Identify which cell holds the provided text, then report its [X, Y] central coordinate. 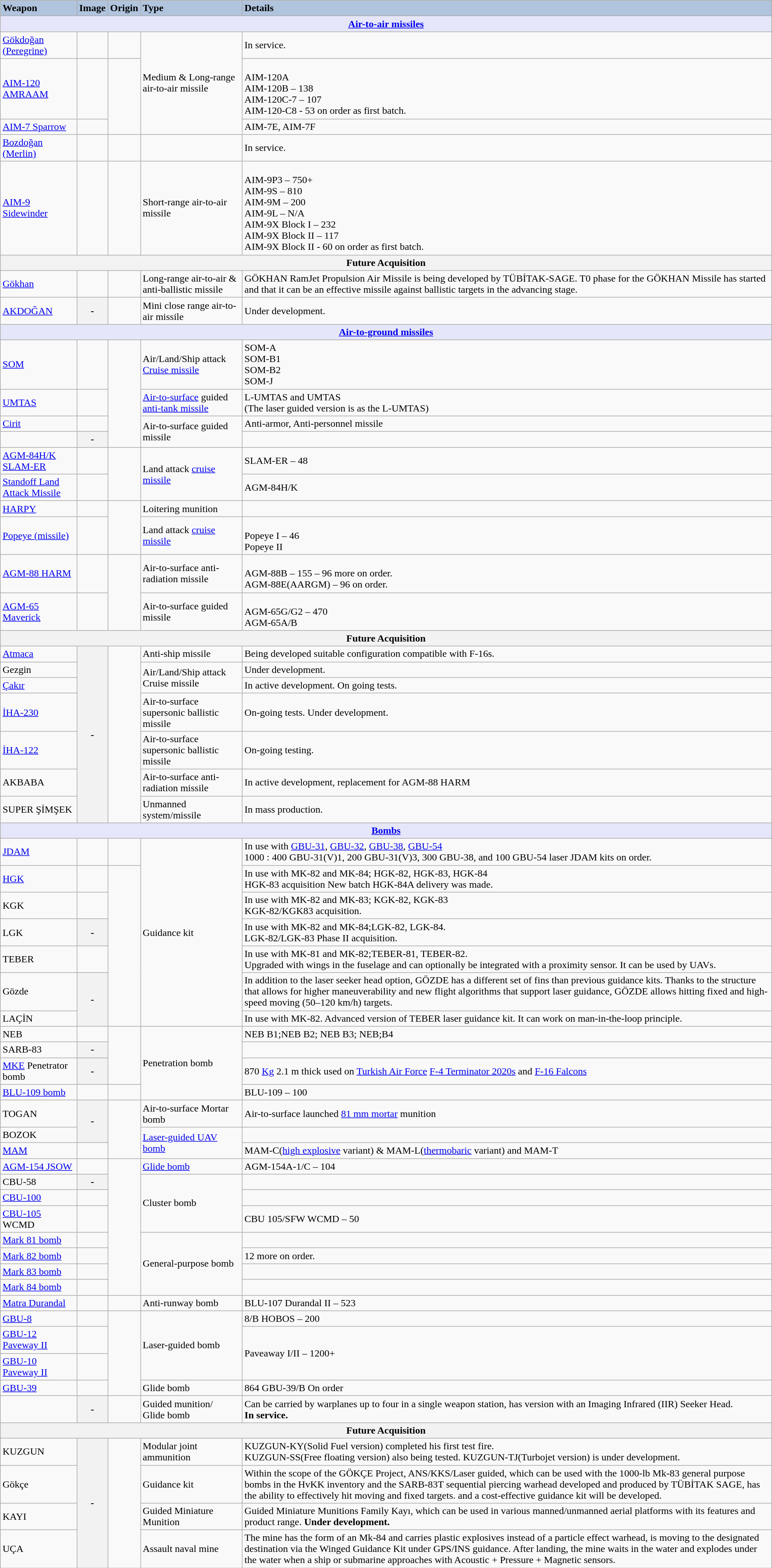
LGK [39, 933]
Can be carried by warplanes up to four in a single weapon station, has version with an Imaging Infrared (IIR) Seeker Head.In service. [507, 1409]
Gezgin [39, 670]
AIM-9 Sidewinder [39, 208]
KUZGUN [39, 1451]
Details [507, 8]
MAM-C(high explosive variant) & MAM-L(thermobaric variant) and MAM-T [507, 1150]
BOZOK [39, 1135]
Popeye (missile) [39, 536]
CBU-100 [39, 1198]
Cirit [39, 424]
İHA-230 [39, 712]
AGM-65G/G2 – 470AGM-65A/B [507, 611]
HARPY [39, 509]
Assault naval mine [191, 1549]
Air-to-surface guided anti-tank missile [191, 402]
JDAM [39, 852]
HGK [39, 879]
Atmaca [39, 654]
MAM [39, 1150]
Loitering munition [191, 509]
TOGAN [39, 1113]
Air-to-surface launched 81 mm mortar munition [507, 1113]
Origin [124, 8]
CBU-105 WCMD [39, 1219]
Standoff Land Attack Missile [39, 487]
Anti-armor, Anti-personnel missile [507, 424]
BLU-109 – 100 [507, 1092]
In active development. On going tests. [507, 685]
Unmanned system/missile [191, 809]
Gökdoğan (Peregrine) [39, 45]
AGM-88B – 155 – 96 more on order.AGM-88E(AARGM) – 96 on order. [507, 574]
İHA-122 [39, 750]
Bombs [386, 831]
BLU-109 bomb [39, 1092]
Mark 82 bomb [39, 1256]
KGK [39, 905]
AKDOĞAN [39, 311]
Mini close range air-to-air missile [191, 311]
Gözde [39, 992]
Popeye I – 46Popeye II [507, 536]
AIM-7E, AIM-7F [507, 127]
CBU 105/SFW WCMD – 50 [507, 1219]
AGM-154 JSOW [39, 1166]
12 more on order. [507, 1256]
TEBER [39, 959]
AIM-120AAIM-120B – 138AIM-120C-7 – 107AIM-120-C8 - 53 on order as first batch. [507, 89]
Matra Durandal [39, 1303]
Gökhan [39, 284]
AGM-84H/K [507, 487]
NEB [39, 1034]
Air-to-air missiles [386, 24]
UMTAS [39, 402]
Guided munition/Glide bomb [191, 1409]
SOM-ASOM-B1SOM-B2SOM-J [507, 364]
Long-range air-to-air & anti-ballistic missile [191, 284]
In active development, replacement for AGM-88 HARM [507, 783]
GBU-8 [39, 1319]
In use with MK-82. Advanced version of TEBER laser guidance kit. It can work on man-in-the-loop principle. [507, 1018]
GBU-12 Paveway II [39, 1340]
Medium & Long-range air-to-air missile [191, 83]
Type [191, 8]
On-going testing. [507, 750]
CBU-58 [39, 1182]
UÇA [39, 1549]
864 GBU-39/B On order [507, 1388]
Short-range air-to-air missile [191, 208]
AIM-9P3 – 750+AIM-9S – 810AIM-9M – 200AIM-9L – N/AAIM-9X Block I – 232AIM-9X Block II – 117AIM-9X Block II - 60 on order as first batch. [507, 208]
MKE Penetrator bomb [39, 1071]
In use with MK-82 and MK-83; KGK-82, KGK-83KGK-82/KGK83 acquisition. [507, 905]
Paveaway I/II – 1200+ [507, 1353]
Image [92, 8]
Modular joint ammunition [191, 1451]
GBU-39 [39, 1388]
In use with GBU-31, GBU-32, GBU-38, GBU-541000 : 400 GBU-31(V)1, 200 GBU-31(V)3, 300 GBU-38, and 100 GBU-54 laser JDAM kits on order. [507, 852]
SLAM-ER – 48 [507, 461]
AGM-88 HARM [39, 574]
AGM-84H/K SLAM-ER [39, 461]
NEB B1;NEB B2; NEB B3; NEB;B4 [507, 1034]
Laser-guided bomb [191, 1345]
Laser-guided UAV bomb [191, 1143]
870 Kg 2.1 m thick used on Turkish Air Force F-4 Terminator 2020s and F-16 Falcons [507, 1071]
AGM-154A-1/C – 104 [507, 1166]
SUPER ŞİMŞEK [39, 809]
SARB-83 [39, 1050]
AKBABA [39, 783]
Cluster bomb [191, 1203]
General-purpose bomb [191, 1264]
Çakır [39, 685]
AIM-7 Sparrow [39, 127]
Air-to-ground missiles [386, 332]
Air-to-surface Mortar bomb [191, 1113]
Weapon [39, 8]
8/B HOBOS – 200 [507, 1319]
In use with MK-82 and MK-84;LGK-82, LGK-84.LGK-82/LGK-83 Phase II acquisition. [507, 933]
Gökçe [39, 1484]
SOM [39, 364]
On-going tests. Under development. [507, 712]
Mark 84 bomb [39, 1287]
AIM-120 AMRAAM [39, 89]
Anti-ship missile [191, 654]
L-UMTAS and UMTAS(The laser guided version is as the L-UMTAS) [507, 402]
In mass production. [507, 809]
BLU-107 Durandal II – 523 [507, 1303]
Penetration bomb [191, 1063]
In use with MK-82 and MK-84; HGK-82, HGK-83, HGK-84HGK-83 acquisition New batch HGK-84A delivery was made. [507, 879]
Bozdoğan (Merlin) [39, 148]
Mark 81 bomb [39, 1240]
LAÇİN [39, 1018]
AGM-65 Maverick [39, 611]
Anti-runway bomb [191, 1303]
Being developed suitable configuration compatible with F-16s. [507, 654]
GBU-10 Paveway II [39, 1366]
KAYI [39, 1516]
Guided Miniature Munition [191, 1516]
Mark 83 bomb [39, 1272]
